For the text-containing cell, return its midpoint in [X, Y] coordinate format. 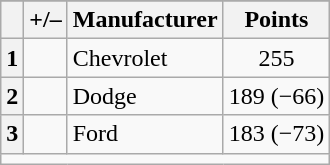
189 (−66) [276, 96]
+/– [46, 20]
Points [276, 20]
Chevrolet [145, 58]
Manufacturer [145, 20]
1 [12, 58]
183 (−73) [276, 134]
Dodge [145, 96]
3 [12, 134]
2 [12, 96]
255 [276, 58]
Ford [145, 134]
